Search for the cell housing the specified text and yield its (X, Y) center coordinate. 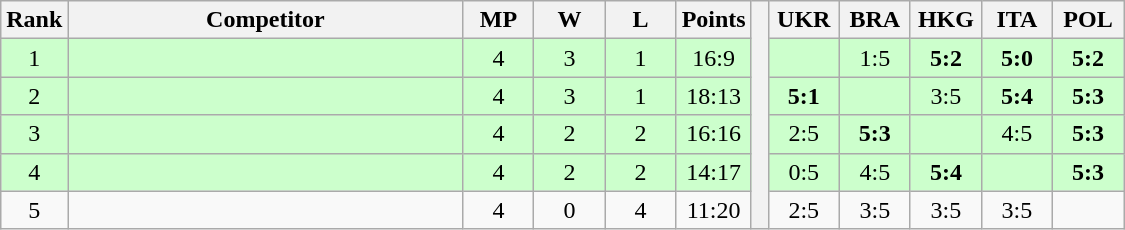
16:16 (714, 134)
BRA (874, 20)
5:0 (1016, 58)
ITA (1016, 20)
Points (714, 20)
HKG (946, 20)
1:5 (874, 58)
0 (570, 210)
18:13 (714, 96)
0:5 (804, 172)
5:1 (804, 96)
11:20 (714, 210)
14:17 (714, 172)
Rank (34, 20)
5 (34, 210)
MP (498, 20)
POL (1088, 20)
16:9 (714, 58)
W (570, 20)
UKR (804, 20)
Competitor (266, 20)
L (640, 20)
